Determine the (x, y) coordinate at the center of the cell enclosing the given text.  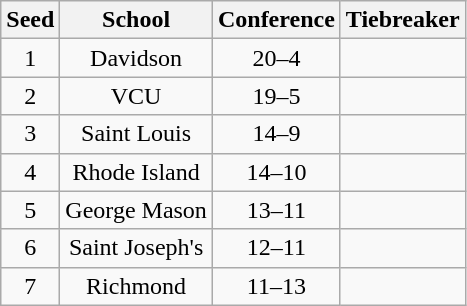
Seed (30, 20)
20–4 (276, 58)
19–5 (276, 96)
4 (30, 172)
3 (30, 134)
13–11 (276, 210)
7 (30, 286)
Conference (276, 20)
Rhode Island (136, 172)
Richmond (136, 286)
Tiebreaker (402, 20)
Davidson (136, 58)
1 (30, 58)
14–9 (276, 134)
VCU (136, 96)
2 (30, 96)
11–13 (276, 286)
Saint Joseph's (136, 248)
6 (30, 248)
12–11 (276, 248)
George Mason (136, 210)
14–10 (276, 172)
Saint Louis (136, 134)
School (136, 20)
5 (30, 210)
